For the text-containing cell, return its midpoint in [X, Y] coordinate format. 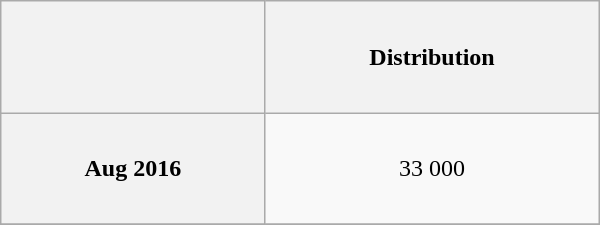
Aug 2016 [133, 168]
Distribution [432, 57]
33 000 [432, 168]
